Output the (x, y) coordinate of the center of the cell containing the given text.  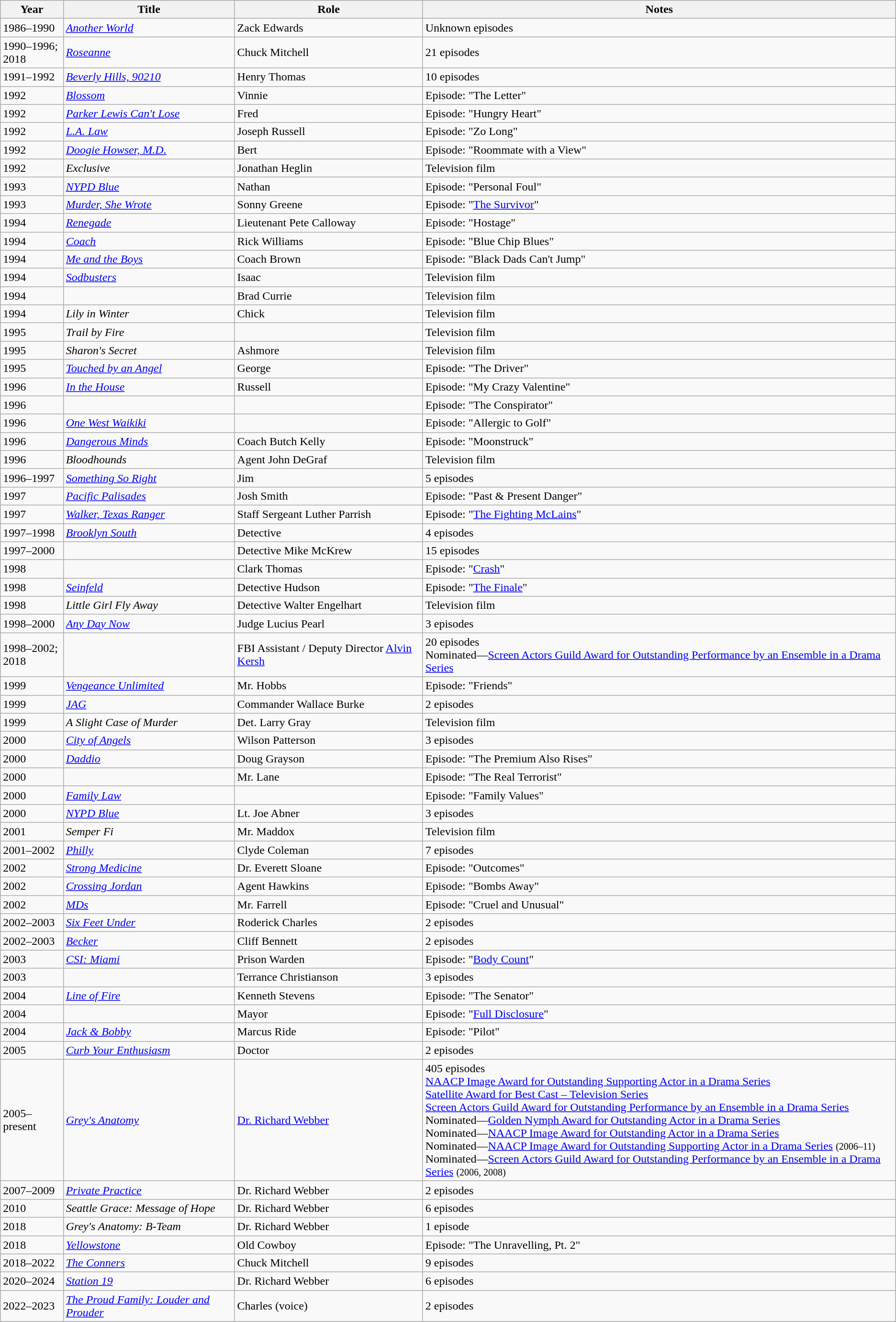
Charles (voice) (328, 1306)
Brooklyn South (149, 533)
Old Cowboy (328, 1245)
Episode: "Crash" (659, 569)
4 episodes (659, 533)
Seattle Grace: Message of Hope (149, 1208)
2010 (32, 1208)
Jack & Bobby (149, 1032)
FBI Assistant / Deputy Director Alvin Kersh (328, 655)
Fred (328, 113)
Episode: "Body Count" (659, 959)
20 episodesNominated—Screen Actors Guild Award for Outstanding Performance by an Ensemble in a Drama Series (659, 655)
Wilson Patterson (328, 740)
Curb Your Enthusiasm (149, 1050)
Vengeance Unlimited (149, 686)
Bloodhounds (149, 459)
Nathan (328, 186)
Terrance Christianson (328, 977)
MDs (149, 905)
Grey's Anatomy (149, 1120)
Lt. Joe Abner (328, 813)
In the House (149, 387)
10 episodes (659, 77)
Judge Lucius Pearl (328, 624)
Episode: "The Unravelling, Pt. 2" (659, 1245)
2020–2024 (32, 1281)
Yellowstone (149, 1245)
2005 (32, 1050)
Bert (328, 150)
Murder, She Wrote (149, 204)
Rick Williams (328, 241)
Beverly Hills, 90210 (149, 77)
Episode: "Past & Present Danger" (659, 496)
City of Angels (149, 740)
Pacific Palisades (149, 496)
CSI: Miami (149, 959)
Blossom (149, 95)
Semper Fi (149, 831)
7 episodes (659, 850)
Line of Fire (149, 996)
Mr. Farrell (328, 905)
Episode: "Blue Chip Blues" (659, 241)
Lily in Winter (149, 314)
Episode: "Allergic to Golf" (659, 423)
1991–1992 (32, 77)
Marcus Ride (328, 1032)
Episode: "Roommate with a View" (659, 150)
Prison Warden (328, 959)
5 episodes (659, 478)
Dangerous Minds (149, 441)
Kenneth Stevens (328, 996)
Detective (328, 533)
Cliff Bennett (328, 941)
Chick (328, 314)
Coach Butch Kelly (328, 441)
Year (32, 10)
Episode: "Moonstruck" (659, 441)
Vinnie (328, 95)
Episode: "Full Disclosure" (659, 1014)
2005–present (32, 1120)
2022–2023 (32, 1306)
2018–2022 (32, 1263)
Mr. Maddox (328, 831)
Strong Medicine (149, 868)
Touched by an Angel (149, 369)
Det. Larry Gray (328, 722)
Roderick Charles (328, 923)
2001–2002 (32, 850)
Exclusive (149, 168)
Episode: "The Driver" (659, 369)
Something So Right (149, 478)
1998–2002;2018 (32, 655)
Agent John DeGraf (328, 459)
Mr. Lane (328, 777)
Lieutenant Pete Calloway (328, 223)
Family Law (149, 795)
1 episode (659, 1226)
L.A. Law (149, 132)
Episode: "Friends" (659, 686)
Russell (328, 387)
Mr. Hobbs (328, 686)
Episode: "The Fighting McLains" (659, 514)
Doug Grayson (328, 759)
Joseph Russell (328, 132)
Private Practice (149, 1190)
The Proud Family: Louder and Prouder (149, 1306)
Episode: "Personal Foul" (659, 186)
Dr. Everett Sloane (328, 868)
Philly (149, 850)
Notes (659, 10)
Jonathan Heglin (328, 168)
2001 (32, 831)
Another World (149, 28)
Detective Walter Engelhart (328, 605)
Episode: "The Survivor" (659, 204)
Episode: "The Finale" (659, 587)
Episode: "Cruel and Unusual" (659, 905)
1997–2000 (32, 551)
Ashmore (328, 350)
Episode: "The Conspirator" (659, 405)
One West Waikiki (149, 423)
Becker (149, 941)
Unknown episodes (659, 28)
Clyde Coleman (328, 850)
2007–2009 (32, 1190)
15 episodes (659, 551)
Josh Smith (328, 496)
Grey's Anatomy: B-Team (149, 1226)
1996–1997 (32, 478)
Episode: "The Letter" (659, 95)
Crossing Jordan (149, 886)
Zack Edwards (328, 28)
A Slight Case of Murder (149, 722)
Episode: "Black Dads Can't Jump" (659, 259)
Agent Hawkins (328, 886)
Episode: "Pilot" (659, 1032)
Renegade (149, 223)
Coach Brown (328, 259)
Six Feet Under (149, 923)
Roseanne (149, 53)
Episode: "Outcomes" (659, 868)
Mayor (328, 1014)
Episode: "Family Values" (659, 795)
The Conners (149, 1263)
Commander Wallace Burke (328, 704)
Doctor (328, 1050)
Sharon's Secret (149, 350)
Episode: "My Crazy Valentine" (659, 387)
Trail by Fire (149, 332)
Detective Mike McKrew (328, 551)
9 episodes (659, 1263)
Station 19 (149, 1281)
Parker Lewis Can't Lose (149, 113)
Jim (328, 478)
Episode: "The Senator" (659, 996)
Any Day Now (149, 624)
1997–1998 (32, 533)
Me and the Boys (149, 259)
Henry Thomas (328, 77)
Seinfeld (149, 587)
1998–2000 (32, 624)
Role (328, 10)
21 episodes (659, 53)
Coach (149, 241)
Isaac (328, 278)
1990–1996;2018 (32, 53)
Detective Hudson (328, 587)
Little Girl Fly Away (149, 605)
George (328, 369)
Sonny Greene (328, 204)
Title (149, 10)
Episode: "The Premium Also Rises" (659, 759)
Staff Sergeant Luther Parrish (328, 514)
Sodbusters (149, 278)
Doogie Howser, M.D. (149, 150)
Episode: "Hostage" (659, 223)
Daddio (149, 759)
Brad Currie (328, 296)
1986–1990 (32, 28)
Episode: "The Real Terrorist" (659, 777)
Episode: "Bombs Away" (659, 886)
Walker, Texas Ranger (149, 514)
Episode: "Zo Long" (659, 132)
JAG (149, 704)
Episode: "Hungry Heart" (659, 113)
Clark Thomas (328, 569)
